Capture the cell that displays the provided text and extract its (x, y) central coordinate. 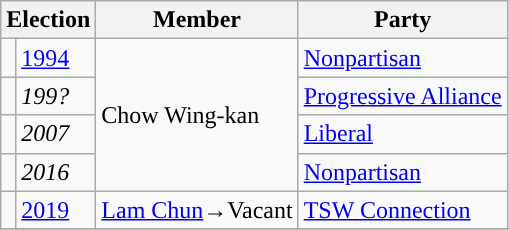
2016 (56, 172)
Party (402, 20)
Lam Chun→Vacant (197, 210)
2007 (56, 134)
Member (197, 20)
199? (56, 96)
Chow Wing-kan (197, 115)
1994 (56, 58)
2019 (56, 210)
TSW Connection (402, 210)
Election (48, 20)
Liberal (402, 134)
Progressive Alliance (402, 96)
